For the text-containing cell, return its midpoint in (X, Y) coordinate format. 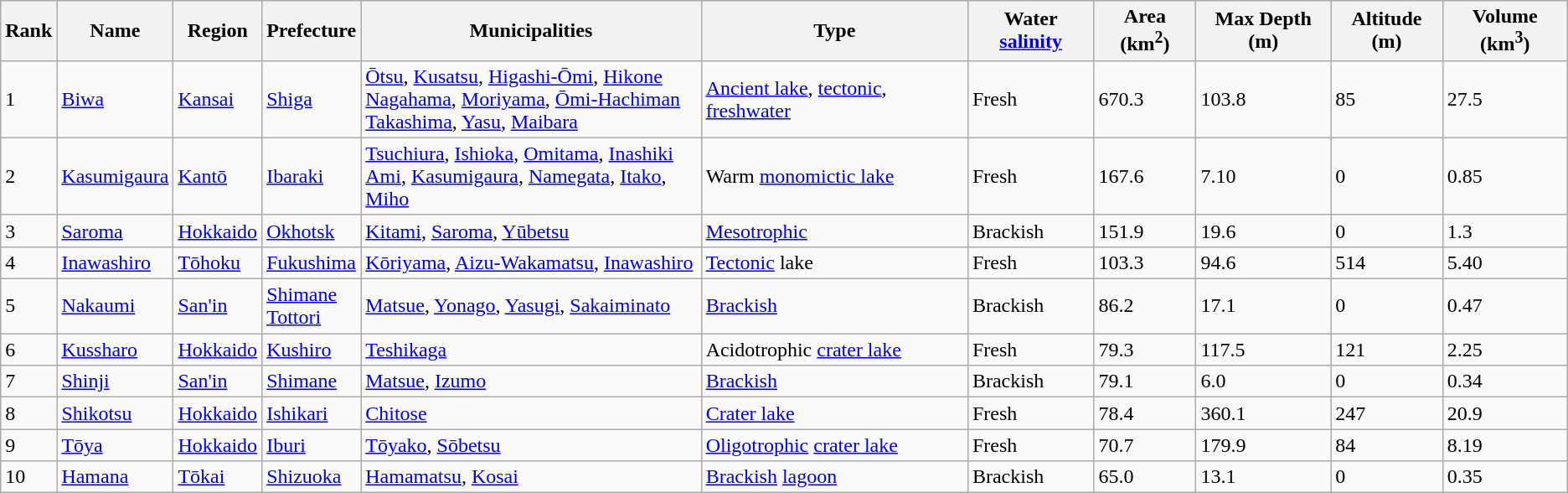
2.25 (1504, 350)
19.6 (1263, 231)
Volume (km3) (1504, 31)
Matsue, Izumo (531, 381)
94.6 (1263, 262)
Shinji (116, 381)
78.4 (1145, 413)
27.5 (1504, 99)
Acidotrophic crater lake (834, 350)
4 (28, 262)
Kantō (218, 176)
Okhotsk (312, 231)
Shizuoka (312, 477)
167.6 (1145, 176)
Rank (28, 31)
65.0 (1145, 477)
Kussharo (116, 350)
Prefecture (312, 31)
Kansai (218, 99)
Area (km2) (1145, 31)
84 (1387, 445)
Name (116, 31)
6.0 (1263, 381)
Crater lake (834, 413)
Oligotrophic crater lake (834, 445)
151.9 (1145, 231)
Shiga (312, 99)
79.1 (1145, 381)
Municipalities (531, 31)
514 (1387, 262)
Max Depth (m) (1263, 31)
79.3 (1145, 350)
5 (28, 307)
247 (1387, 413)
Shimane (312, 381)
Ibaraki (312, 176)
86.2 (1145, 307)
Teshikaga (531, 350)
17.1 (1263, 307)
Mesotrophic (834, 231)
Inawashiro (116, 262)
Kōriyama, Aizu-Wakamatsu, Inawashiro (531, 262)
Saroma (116, 231)
121 (1387, 350)
10 (28, 477)
Hamamatsu, Kosai (531, 477)
70.7 (1145, 445)
Tsuchiura, Ishioka, Omitama, InashikiAmi, Kasumigaura, Namegata, Itako, Miho (531, 176)
Biwa (116, 99)
Kasumigaura (116, 176)
Warm monomictic lake (834, 176)
Ishikari (312, 413)
Altitude (m) (1387, 31)
3 (28, 231)
670.3 (1145, 99)
Chitose (531, 413)
0.85 (1504, 176)
2 (28, 176)
13.1 (1263, 477)
Ancient lake, tectonic, freshwater (834, 99)
103.8 (1263, 99)
Shikotsu (116, 413)
1.3 (1504, 231)
Matsue, Yonago, Yasugi, Sakaiminato (531, 307)
0.47 (1504, 307)
Iburi (312, 445)
Tōya (116, 445)
Hamana (116, 477)
Region (218, 31)
103.3 (1145, 262)
360.1 (1263, 413)
Brackish lagoon (834, 477)
9 (28, 445)
8.19 (1504, 445)
Nakaumi (116, 307)
Tectonic lake (834, 262)
Type (834, 31)
Tōhoku (218, 262)
ShimaneTottori (312, 307)
1 (28, 99)
Kushiro (312, 350)
179.9 (1263, 445)
7.10 (1263, 176)
85 (1387, 99)
8 (28, 413)
Ōtsu, Kusatsu, Higashi-Ōmi, HikoneNagahama, Moriyama, Ōmi-HachimanTakashima, Yasu, Maibara (531, 99)
117.5 (1263, 350)
5.40 (1504, 262)
Kitami, Saroma, Yūbetsu (531, 231)
0.35 (1504, 477)
Tōyako, Sōbetsu (531, 445)
20.9 (1504, 413)
0.34 (1504, 381)
Tōkai (218, 477)
Fukushima (312, 262)
Water salinity (1030, 31)
7 (28, 381)
6 (28, 350)
